Scan for the cell matching the given text and deliver its [X, Y] coordinate at center. 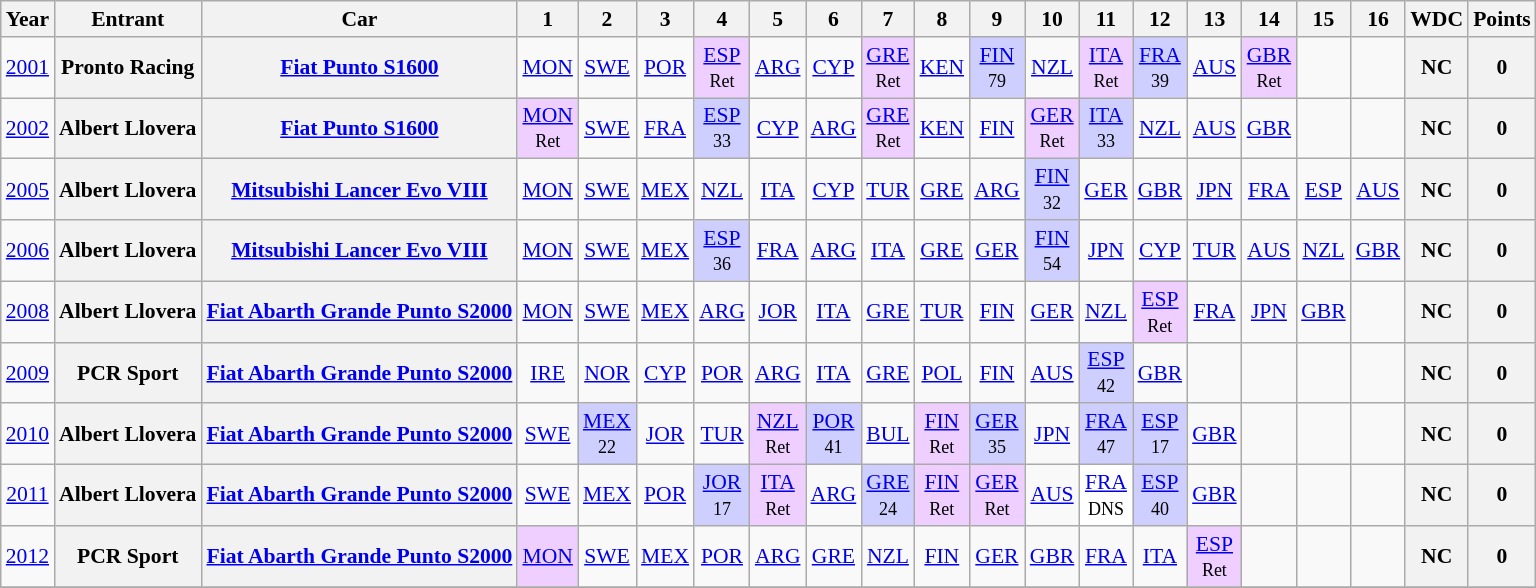
NZLRet [778, 434]
ESP33 [722, 128]
FIN79 [997, 68]
2005 [28, 190]
Year [28, 19]
ESP40 [1160, 496]
2010 [28, 434]
JOR17 [722, 496]
10 [1052, 19]
FIN54 [1052, 250]
POR41 [834, 434]
7 [888, 19]
2011 [28, 496]
6 [834, 19]
ESP42 [1106, 372]
GRE24 [888, 496]
ITA33 [1106, 128]
MEX22 [607, 434]
GER35 [997, 434]
FRA39 [1160, 68]
POL [942, 372]
5 [778, 19]
ESP17 [1160, 434]
14 [1270, 19]
FRADNS [1106, 496]
2006 [28, 250]
Pronto Racing [128, 68]
WDC [1436, 19]
Entrant [128, 19]
GBRRet [1270, 68]
15 [1324, 19]
4 [722, 19]
ESP36 [722, 250]
12 [1160, 19]
2002 [28, 128]
2012 [28, 556]
11 [1106, 19]
1 [548, 19]
IRE [548, 372]
FIN32 [1052, 190]
2009 [28, 372]
BUL [888, 434]
13 [1214, 19]
9 [997, 19]
ESP [1324, 190]
3 [665, 19]
MONRet [548, 128]
Points [1502, 19]
2008 [28, 312]
8 [942, 19]
FRA47 [1106, 434]
2 [607, 19]
2001 [28, 68]
NOR [607, 372]
16 [1378, 19]
Car [359, 19]
